Return (x, y) of the center of cell containing provided text 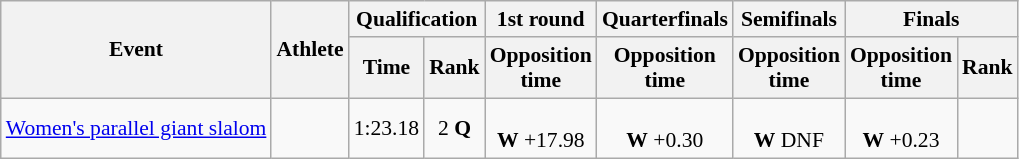
1st round (541, 19)
2 Q (454, 128)
Quarterfinals (665, 19)
1:23.18 (386, 128)
Athlete (310, 50)
W +17.98 (541, 128)
Qualification (417, 19)
Event (136, 50)
Time (386, 68)
W DNF (789, 128)
Finals (932, 19)
W +0.23 (901, 128)
W +0.30 (665, 128)
Women's parallel giant slalom (136, 128)
Semifinals (789, 19)
